Pinpoint the cell where the given text exists, returning its (x, y) midpoint coordinate. 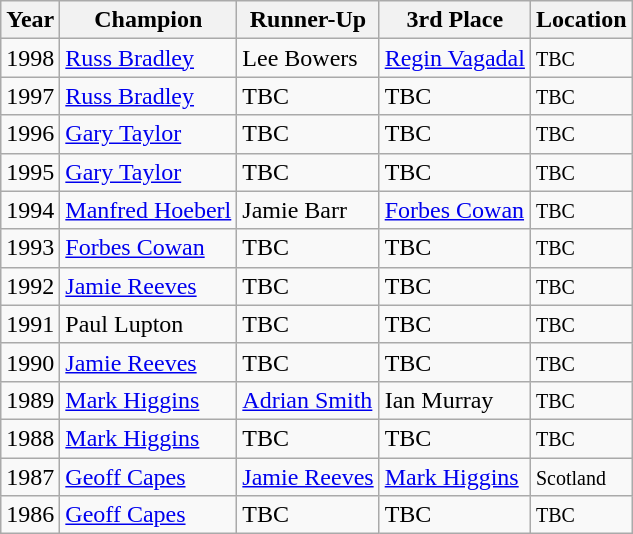
Manfred Hoeberl (148, 210)
1992 (30, 286)
1995 (30, 172)
1990 (30, 362)
Regin Vagadal (454, 58)
Jamie Barr (308, 210)
1998 (30, 58)
1997 (30, 96)
1986 (30, 515)
1989 (30, 400)
Year (30, 20)
Champion (148, 20)
Location (581, 20)
1991 (30, 324)
Lee Bowers (308, 58)
Scotland (581, 477)
Adrian Smith (308, 400)
1994 (30, 210)
Paul Lupton (148, 324)
3rd Place (454, 20)
Runner-Up (308, 20)
1988 (30, 438)
1987 (30, 477)
Ian Murray (454, 400)
1993 (30, 248)
1996 (30, 134)
